Return the (X, Y) coordinate for the center point of the cell that contains the specified text.  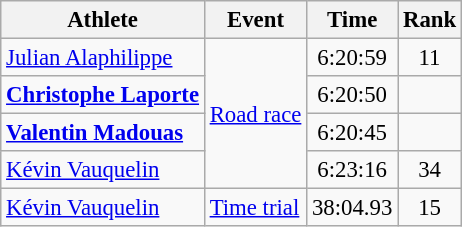
11 (430, 58)
Rank (430, 20)
Julian Alaphilippe (103, 58)
6:20:59 (352, 58)
6:20:50 (352, 95)
Christophe Laporte (103, 95)
Time (352, 20)
6:20:45 (352, 133)
Valentin Madouas (103, 133)
Athlete (103, 20)
Time trial (255, 208)
15 (430, 208)
34 (430, 170)
38:04.93 (352, 208)
Road race (255, 114)
6:23:16 (352, 170)
Event (255, 20)
